Output the [X, Y] coordinate of the center of the cell containing the given text.  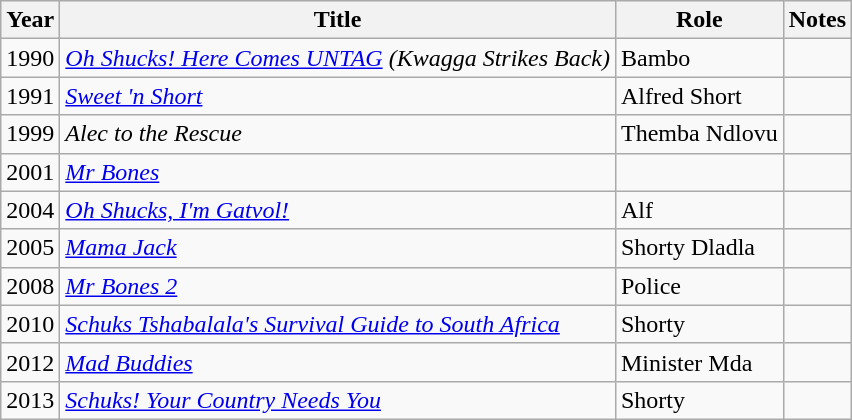
Police [699, 286]
Title [338, 20]
Shorty Dladla [699, 248]
Mad Buddies [338, 362]
2004 [30, 210]
1999 [30, 134]
Oh Shucks, I'm Gatvol! [338, 210]
Mr Bones [338, 172]
Schuks! Your Country Needs You [338, 400]
2005 [30, 248]
2010 [30, 324]
2013 [30, 400]
Bambo [699, 58]
1991 [30, 96]
Mr Bones 2 [338, 286]
Alec to the Rescue [338, 134]
2001 [30, 172]
Alf [699, 210]
Sweet 'n Short [338, 96]
Alfred Short [699, 96]
Themba Ndlovu [699, 134]
1990 [30, 58]
Role [699, 20]
2012 [30, 362]
Notes [817, 20]
Minister Mda [699, 362]
Schuks Tshabalala's Survival Guide to South Africa [338, 324]
Oh Shucks! Here Comes UNTAG (Kwagga Strikes Back) [338, 58]
Year [30, 20]
2008 [30, 286]
Mama Jack [338, 248]
